Locate the cell with the specified text and output its (x, y) center coordinate. 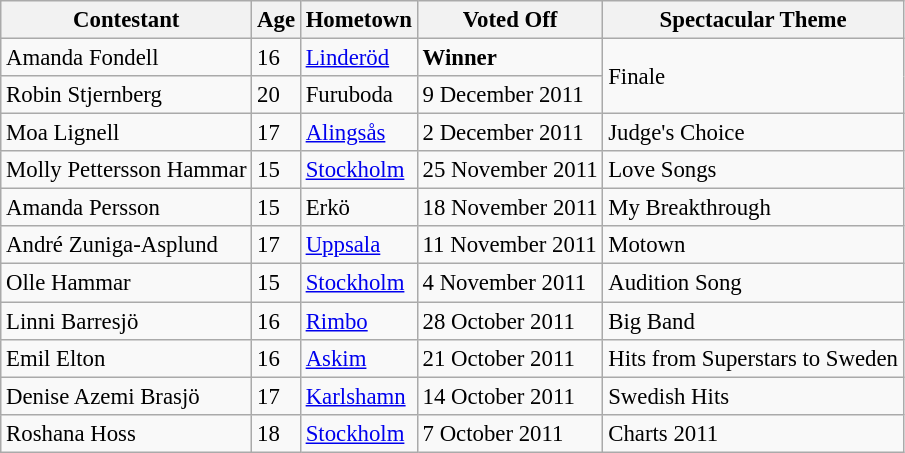
18 November 2011 (510, 208)
Rimbo (358, 321)
Big Band (753, 321)
Audition Song (753, 283)
My Breakthrough (753, 208)
Uppsala (358, 245)
21 October 2011 (510, 358)
14 October 2011 (510, 396)
Motown (753, 245)
Voted Off (510, 20)
28 October 2011 (510, 321)
Linni Barresjö (126, 321)
Emil Elton (126, 358)
André Zuniga-Asplund (126, 245)
Robin Stjernberg (126, 95)
Judge's Choice (753, 133)
Amanda Persson (126, 208)
Molly Pettersson Hammar (126, 170)
Swedish Hits (753, 396)
Alingsås (358, 133)
Erkö (358, 208)
Love Songs (753, 170)
Age (276, 20)
Hits from Superstars to Sweden (753, 358)
Furuboda (358, 95)
Moa Lignell (126, 133)
Roshana Hoss (126, 433)
Linderöd (358, 58)
Finale (753, 76)
Charts 2011 (753, 433)
2 December 2011 (510, 133)
Denise Azemi Brasjö (126, 396)
9 December 2011 (510, 95)
Contestant (126, 20)
25 November 2011 (510, 170)
Spectacular Theme (753, 20)
Amanda Fondell (126, 58)
Olle Hammar (126, 283)
11 November 2011 (510, 245)
Karlshamn (358, 396)
Winner (510, 58)
20 (276, 95)
7 October 2011 (510, 433)
18 (276, 433)
Askim (358, 358)
Hometown (358, 20)
4 November 2011 (510, 283)
